Find where the given text appears and provide that cell's center as (x, y) coordinate. 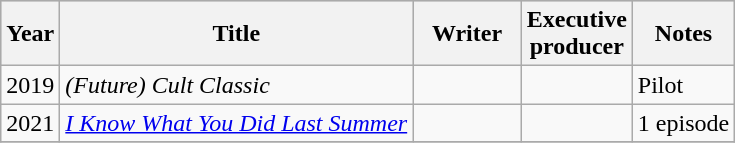
Year (30, 34)
Title (236, 34)
Pilot (683, 85)
2021 (30, 123)
Notes (683, 34)
(Future) Cult Classic (236, 85)
Writer (468, 34)
1 episode (683, 123)
2019 (30, 85)
I Know What You Did Last Summer (236, 123)
Executiveproducer (576, 34)
